From the cell containing the given text, extract its center point as (X, Y) coordinate. 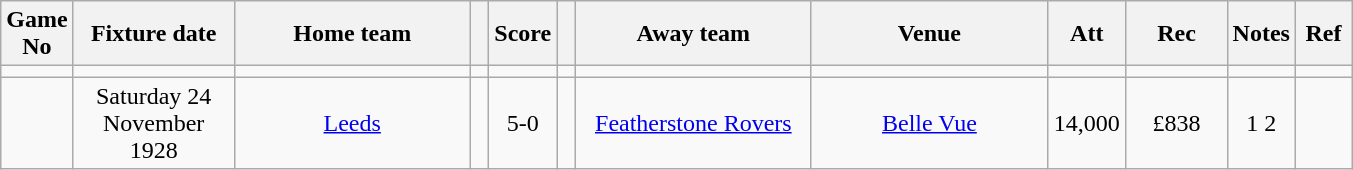
Belle Vue (929, 123)
1 2 (1261, 123)
Game No (37, 34)
14,000 (1086, 123)
Att (1086, 34)
Fixture date (154, 34)
Away team (693, 34)
Leeds (352, 123)
Rec (1176, 34)
Venue (929, 34)
Notes (1261, 34)
5-0 (523, 123)
Score (523, 34)
Home team (352, 34)
Ref (1323, 34)
Saturday 24 November 1928 (154, 123)
Featherstone Rovers (693, 123)
£838 (1176, 123)
